Extract the [X, Y] coordinate from the center of the cell holding the provided text.  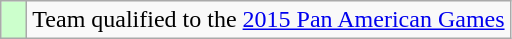
Team qualified to the 2015 Pan American Games [268, 20]
